Extract the [X, Y] coordinate from the center of the cell holding the provided text.  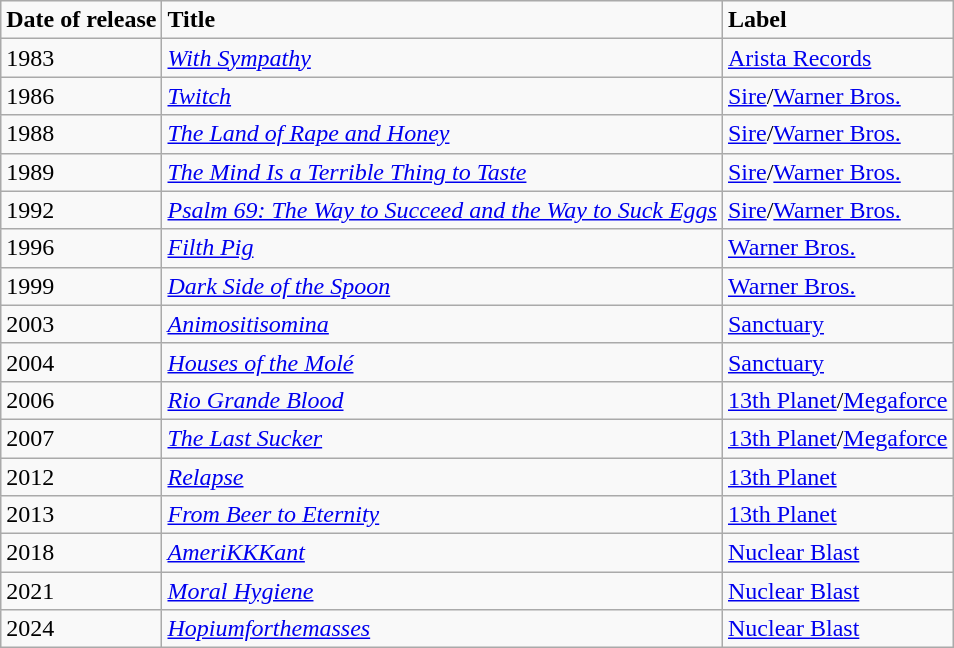
2003 [82, 324]
Hopiumforthemasses [442, 629]
The Last Sucker [442, 438]
The Land of Rape and Honey [442, 134]
Houses of the Molé [442, 362]
Arista Records [837, 58]
Rio Grande Blood [442, 400]
1999 [82, 286]
1989 [82, 172]
2004 [82, 362]
Moral Hygiene [442, 591]
AmeriKKKant [442, 553]
2021 [82, 591]
Twitch [442, 96]
Relapse [442, 477]
Title [442, 20]
2012 [82, 477]
Label [837, 20]
1988 [82, 134]
2006 [82, 400]
2024 [82, 629]
2007 [82, 438]
Dark Side of the Spoon [442, 286]
1996 [82, 248]
Filth Pig [442, 248]
Psalm 69: The Way to Succeed and the Way to Suck Eggs [442, 210]
2013 [82, 515]
The Mind Is a Terrible Thing to Taste [442, 172]
1992 [82, 210]
Date of release [82, 20]
From Beer to Eternity [442, 515]
With Sympathy [442, 58]
1983 [82, 58]
1986 [82, 96]
Animositisomina [442, 324]
2018 [82, 553]
